Return (x, y) of the center of cell containing provided text 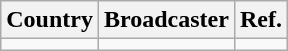
Broadcaster (166, 20)
Ref. (260, 20)
Country (50, 20)
